Return the (X, Y) coordinate for the center point of the cell that contains the specified text.  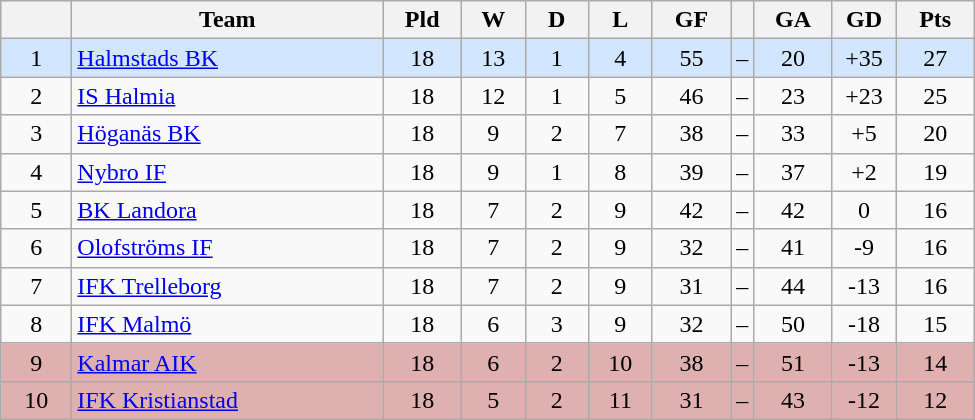
GD (864, 20)
39 (692, 172)
+23 (864, 96)
11 (621, 400)
IFK Trelleborg (228, 286)
IFK Malmö (228, 324)
0 (864, 210)
BK Landora (228, 210)
Olofströms IF (228, 248)
43 (794, 400)
D (557, 20)
Kalmar AIK (228, 362)
41 (794, 248)
51 (794, 362)
Team (228, 20)
IFK Kristianstad (228, 400)
19 (936, 172)
46 (692, 96)
50 (794, 324)
+35 (864, 58)
IS Halmia (228, 96)
Pld (422, 20)
23 (794, 96)
-12 (864, 400)
27 (936, 58)
44 (794, 286)
Höganäs BK (228, 134)
GA (794, 20)
-9 (864, 248)
13 (493, 58)
GF (692, 20)
+5 (864, 134)
37 (794, 172)
W (493, 20)
33 (794, 134)
14 (936, 362)
+2 (864, 172)
Pts (936, 20)
-18 (864, 324)
Halmstads BK (228, 58)
Nybro IF (228, 172)
L (621, 20)
25 (936, 96)
15 (936, 324)
55 (692, 58)
